Search for the cell housing the specified text and yield its [X, Y] center coordinate. 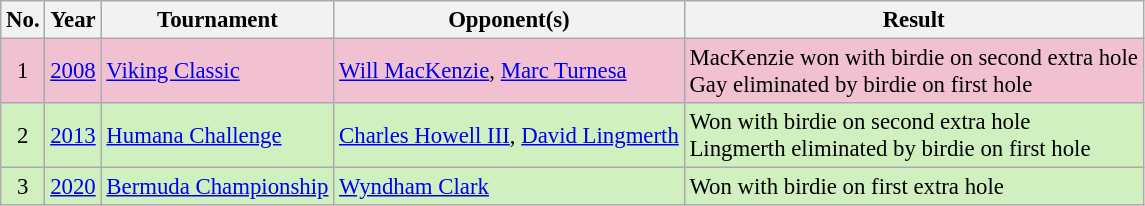
2008 [73, 72]
3 [23, 187]
Will MacKenzie, Marc Turnesa [509, 72]
2020 [73, 187]
Bermuda Championship [218, 187]
Charles Howell III, David Lingmerth [509, 136]
Opponent(s) [509, 20]
Won with birdie on first extra hole [914, 187]
MacKenzie won with birdie on second extra holeGay eliminated by birdie on first hole [914, 72]
1 [23, 72]
2013 [73, 136]
Year [73, 20]
Result [914, 20]
No. [23, 20]
Humana Challenge [218, 136]
2 [23, 136]
Won with birdie on second extra holeLingmerth eliminated by birdie on first hole [914, 136]
Tournament [218, 20]
Wyndham Clark [509, 187]
Viking Classic [218, 72]
